Identify which cell holds the provided text, then report its (x, y) central coordinate. 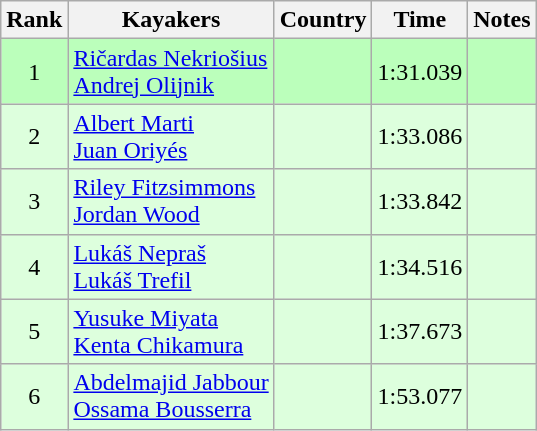
Rank (34, 20)
1:33.086 (420, 136)
1 (34, 72)
1:33.842 (420, 202)
Ričardas NekriošiusAndrej Olijnik (171, 72)
1:53.077 (420, 396)
1:31.039 (420, 72)
3 (34, 202)
Abdelmajid JabbourOssama Bousserra (171, 396)
Riley FitzsimmonsJordan Wood (171, 202)
6 (34, 396)
Lukáš NeprašLukáš Trefil (171, 266)
1:34.516 (420, 266)
Albert MartiJuan Oriyés (171, 136)
1:37.673 (420, 332)
Kayakers (171, 20)
5 (34, 332)
2 (34, 136)
Time (420, 20)
Notes (502, 20)
4 (34, 266)
Country (323, 20)
Yusuke MiyataKenta Chikamura (171, 332)
